Return the [x, y] coordinate for the center point of the cell that contains the specified text.  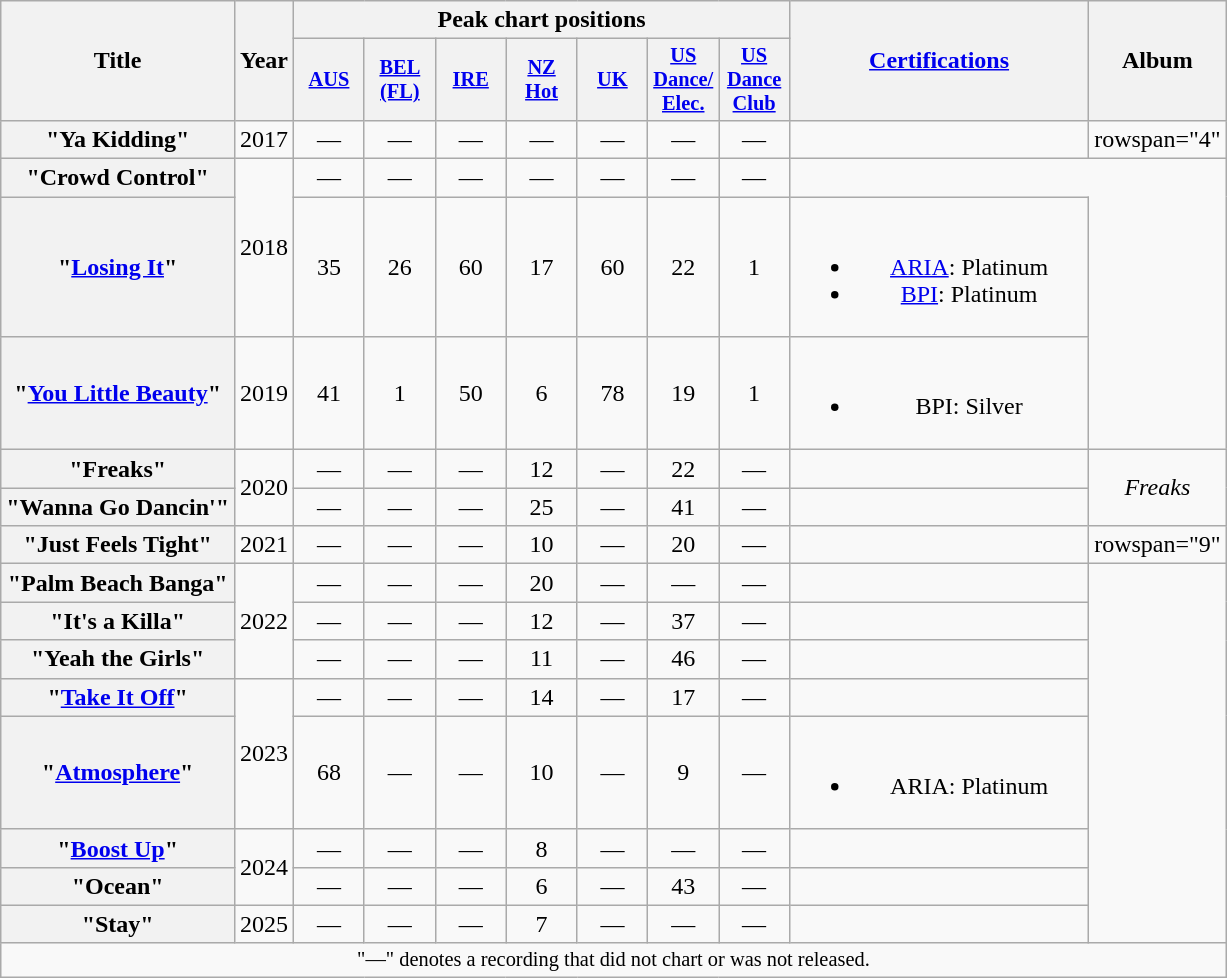
78 [612, 394]
"Crowd Control" [118, 178]
"Losing It" [118, 267]
"Take It Off" [118, 697]
Year [264, 61]
"You Little Beauty" [118, 394]
UK [612, 80]
19 [684, 394]
35 [330, 267]
2025 [264, 924]
43 [684, 886]
Peak chart positions [542, 20]
8 [542, 848]
"Atmosphere" [118, 772]
rowspan="4" [1158, 139]
Album [1158, 61]
"Freaks" [118, 469]
2021 [264, 545]
2020 [264, 488]
"Wanna Go Dancin'" [118, 507]
2018 [264, 248]
BPI: Silver [940, 394]
US Dance/Elec. [684, 80]
2023 [264, 754]
Freaks [1158, 488]
26 [400, 267]
BEL(FL) [400, 80]
2022 [264, 621]
"Ya Kidding" [118, 139]
AUS [330, 80]
2024 [264, 867]
50 [470, 394]
NZHot [542, 80]
"Just Feels Tight" [118, 545]
"Boost Up" [118, 848]
ARIA: PlatinumBPI: Platinum [940, 267]
2019 [264, 394]
Title [118, 61]
11 [542, 659]
14 [542, 697]
"—" denotes a recording that did not chart or was not released. [614, 960]
"Palm Beach Banga" [118, 583]
rowspan="9" [1158, 545]
"It's a Killa" [118, 621]
US Dance Club [754, 80]
25 [542, 507]
9 [684, 772]
"Ocean" [118, 886]
Certifications [940, 61]
"Yeah the Girls" [118, 659]
2017 [264, 139]
IRE [470, 80]
46 [684, 659]
"Stay" [118, 924]
ARIA: Platinum [940, 772]
68 [330, 772]
37 [684, 621]
7 [542, 924]
